Locate the cell with the specified text and output its (X, Y) center coordinate. 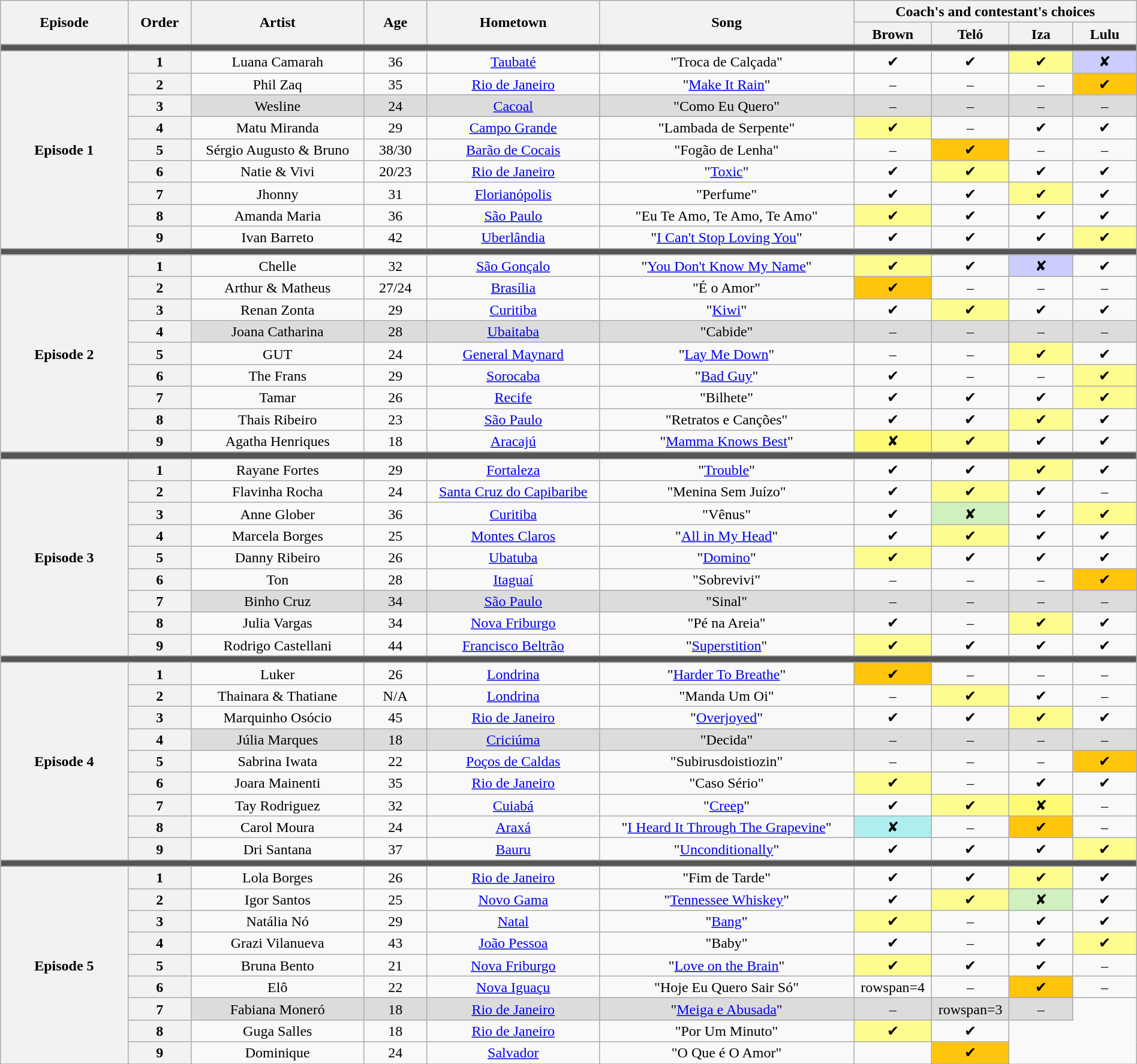
"Bang" (727, 922)
Episode 5 (64, 965)
"You Don't Know My Name" (727, 266)
Anne Glober (277, 513)
Sérgio Augusto & Bruno (277, 150)
Cacoal (513, 106)
Marquinho Osócio (277, 717)
"Harder To Breathe" (727, 674)
"Pé na Areia" (727, 623)
31 (395, 193)
Brasília (513, 288)
Wesline (277, 106)
Episode (64, 23)
"Perfume" (727, 193)
"Superstition" (727, 645)
Flavinha Rocha (277, 492)
"Como Eu Quero" (727, 106)
Santa Cruz do Capibaribe (513, 492)
Joara Mainenti (277, 783)
20/23 (395, 171)
Rodrigo Castellani (277, 645)
Amanda Maria (277, 216)
"Lay Me Down" (727, 354)
"Sinal" (727, 602)
"Bilhete" (727, 397)
Fabiana Moneró (277, 1009)
N/A (395, 695)
Danny Ribeiro (277, 557)
"Mamma Knows Best" (727, 441)
"Subirusdoistiozin" (727, 761)
Thais Ribeiro (277, 420)
"Cabide" (727, 332)
General Maynard (513, 354)
Criciúma (513, 740)
Natália Nó (277, 922)
Age (395, 23)
"Troca de Calçada" (727, 62)
23 (395, 420)
Teló (970, 34)
Arthur & Matheus (277, 288)
"Lambada de Serpente" (727, 128)
"Tennessee Whiskey" (727, 899)
"Creep" (727, 806)
"I Can't Stop Loving You" (727, 237)
Brown (892, 34)
"Sobrevivi" (727, 579)
São Gonçalo (513, 266)
"Kiwi" (727, 309)
GUT (277, 354)
rowspan=3 (970, 1009)
Tay Rodriguez (277, 806)
"Fim de Tarde" (727, 878)
Itaguaí (513, 579)
Araxá (513, 827)
21 (395, 965)
"Fogão de Lenha" (727, 150)
Jhonny (277, 193)
"Unconditionally" (727, 849)
"I Heard It Through The Grapevine" (727, 827)
Rayane Fortes (277, 470)
Luker (277, 674)
Agatha Henriques (277, 441)
Song (727, 23)
Dominique (277, 1053)
Lulu (1105, 34)
Sorocaba (513, 375)
Thainara & Thatiane (277, 695)
"Caso Sério" (727, 783)
Phil Zaq (277, 84)
Júlia Marques (277, 740)
Natie & Vivi (277, 171)
Order (160, 23)
Cuiabá (513, 806)
"Baby" (727, 944)
"É o Amor" (727, 288)
"Por Um Minuto" (727, 1031)
45 (395, 717)
"O Que é O Amor" (727, 1053)
"Manda Um Oi" (727, 695)
Florianópolis (513, 193)
"Bad Guy" (727, 375)
42 (395, 237)
Chelle (277, 266)
Ton (277, 579)
Luana Camarah (277, 62)
37 (395, 849)
Poços de Caldas (513, 761)
Bauru (513, 849)
38/30 (395, 150)
João Pessoa (513, 944)
"Trouble" (727, 470)
"Eu Te Amo, Te Amo, Te Amo" (727, 216)
"All in My Head" (727, 536)
Recife (513, 397)
Hometown (513, 23)
"Decida" (727, 740)
Ivan Barreto (277, 237)
Ubatuba (513, 557)
"Vênus" (727, 513)
Salvador (513, 1053)
"Make It Rain" (727, 84)
rowspan=4 (892, 987)
Ubaitaba (513, 332)
"Meiga e Abusada" (727, 1009)
Sabrina Iwata (277, 761)
Guga Salles (277, 1031)
Tamar (277, 397)
Lola Borges (277, 878)
Carol Moura (277, 827)
Renan Zonta (277, 309)
Elô (277, 987)
"Toxic" (727, 171)
Fortaleza (513, 470)
Iza (1041, 34)
"Retratos e Canções" (727, 420)
Francisco Beltrão (513, 645)
Episode 3 (64, 557)
"Domino" (727, 557)
"Love on the Brain" (727, 965)
"Hoje Eu Quero Sair Só" (727, 987)
Binho Cruz (277, 602)
43 (395, 944)
Artist (277, 23)
Taubaté (513, 62)
The Frans (277, 375)
"Overjoyed" (727, 717)
Episode 1 (64, 150)
Marcela Borges (277, 536)
Natal (513, 922)
Novo Gama (513, 899)
27/24 (395, 288)
Coach's and contestant's choices (995, 12)
Grazi Vilanueva (277, 944)
Episode 2 (64, 354)
Uberlândia (513, 237)
Nova Iguaçu (513, 987)
Matu Miranda (277, 128)
Montes Claros (513, 536)
Julia Vargas (277, 623)
Joana Catharina (277, 332)
Igor Santos (277, 899)
Barão de Cocais (513, 150)
Campo Grande (513, 128)
Dri Santana (277, 849)
44 (395, 645)
"Menina Sem Juízo" (727, 492)
Aracajú (513, 441)
Episode 4 (64, 761)
Bruna Bento (277, 965)
